Return (X, Y) of the center of cell containing provided text 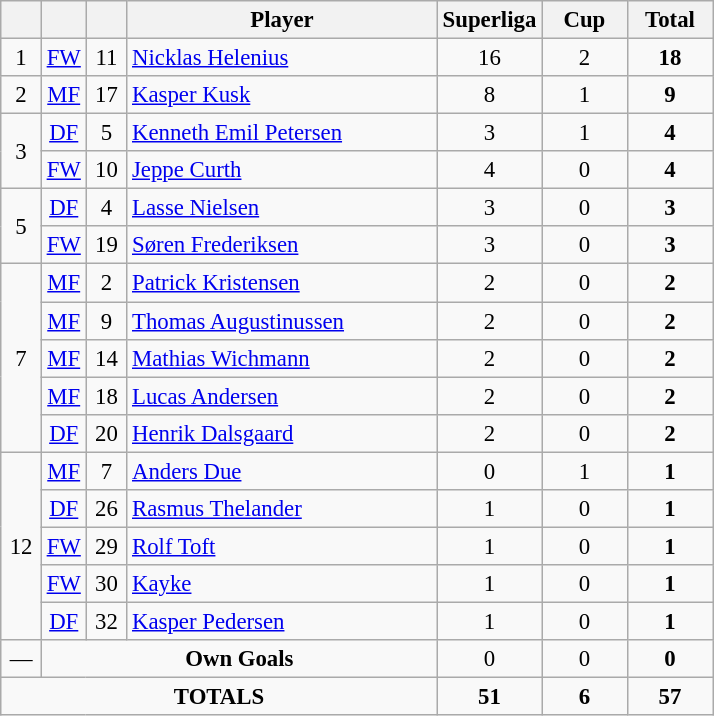
Lasse Nielsen (282, 208)
Henrik Dalsgaard (282, 433)
Mathias Wichmann (282, 358)
Own Goals (239, 659)
17 (106, 95)
26 (106, 509)
TOTALS (220, 697)
16 (489, 58)
14 (106, 358)
8 (489, 95)
10 (106, 170)
Cup (585, 20)
6 (585, 697)
Kenneth Emil Petersen (282, 133)
Lucas Andersen (282, 396)
29 (106, 546)
Kasper Kusk (282, 95)
Total (670, 20)
Jeppe Curth (282, 170)
Kasper Pedersen (282, 621)
Rolf Toft (282, 546)
Nicklas Helenius (282, 58)
Kayke (282, 584)
20 (106, 433)
57 (670, 697)
Anders Due (282, 471)
— (22, 659)
Player (282, 20)
11 (106, 58)
Søren Frederiksen (282, 245)
51 (489, 697)
Thomas Augustinussen (282, 321)
32 (106, 621)
Superliga (489, 20)
19 (106, 245)
Rasmus Thelander (282, 509)
30 (106, 584)
12 (22, 546)
Patrick Kristensen (282, 283)
